Return the [x, y] coordinate for the center point of the cell that contains the specified text.  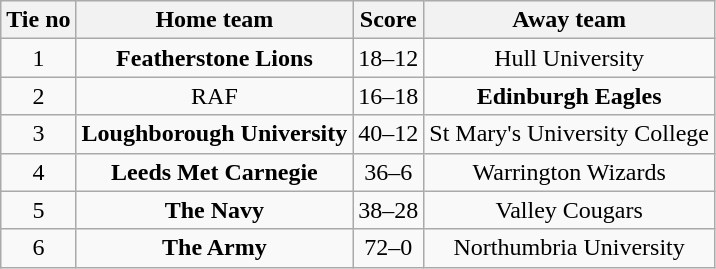
Featherstone Lions [214, 58]
The Army [214, 248]
6 [38, 248]
Loughborough University [214, 134]
5 [38, 210]
The Navy [214, 210]
18–12 [388, 58]
Score [388, 20]
16–18 [388, 96]
Warrington Wizards [570, 172]
40–12 [388, 134]
Away team [570, 20]
Valley Cougars [570, 210]
Northumbria University [570, 248]
Tie no [38, 20]
Leeds Met Carnegie [214, 172]
St Mary's University College [570, 134]
36–6 [388, 172]
RAF [214, 96]
3 [38, 134]
Home team [214, 20]
4 [38, 172]
Edinburgh Eagles [570, 96]
72–0 [388, 248]
2 [38, 96]
Hull University [570, 58]
1 [38, 58]
38–28 [388, 210]
